Locate the cell with the specified text and output its [X, Y] center coordinate. 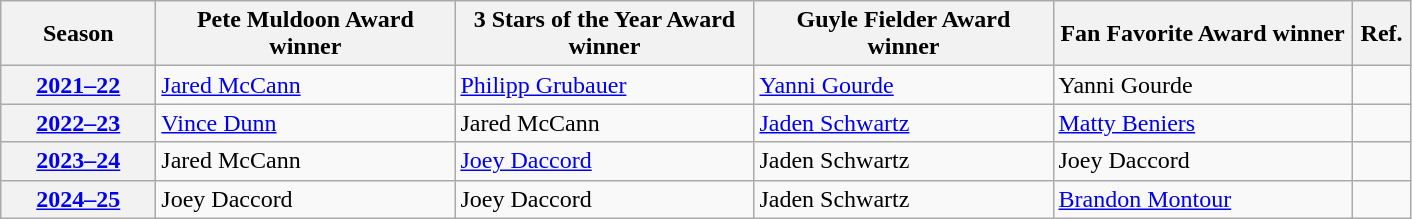
2023–24 [78, 161]
Philipp Grubauer [604, 85]
Ref. [1382, 34]
Vince Dunn [306, 123]
2022–23 [78, 123]
3 Stars of the Year Award winner [604, 34]
Pete Muldoon Award winner [306, 34]
Fan Favorite Award winner [1202, 34]
Matty Beniers [1202, 123]
Guyle Fielder Award winner [904, 34]
Brandon Montour [1202, 199]
Season [78, 34]
2024–25 [78, 199]
2021–22 [78, 85]
